For the text-containing cell, return its midpoint in (X, Y) coordinate format. 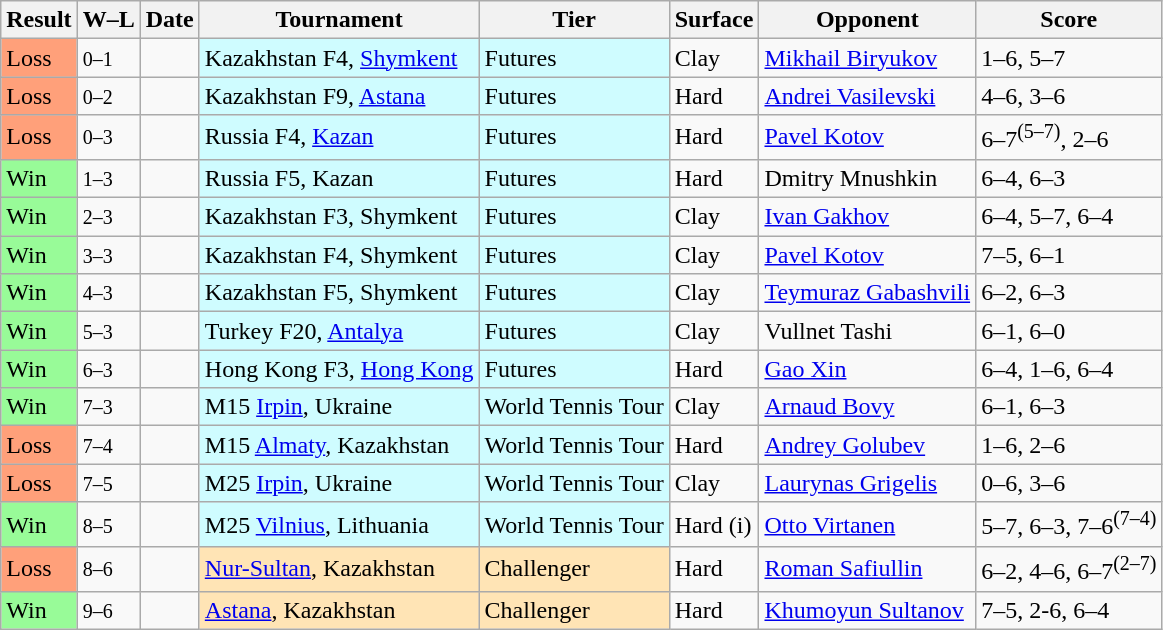
1–6, 5–7 (1069, 58)
Turkey F20, Antalya (339, 331)
4–3 (108, 293)
Andrey Golubev (868, 445)
Astana, Kazakhstan (339, 610)
Date (170, 20)
6–7(5–7), 2–6 (1069, 138)
Hard (i) (714, 524)
7–5 (108, 483)
7–3 (108, 407)
6–3 (108, 369)
9–6 (108, 610)
Ivan Gakhov (868, 217)
0–3 (108, 138)
M25 Vilnius, Lithuania (339, 524)
Arnaud Bovy (868, 407)
Kazakhstan F9, Astana (339, 96)
Hong Kong F3, Hong Kong (339, 369)
6–4, 5–7, 6–4 (1069, 217)
2–3 (108, 217)
5–7, 6–3, 7–6(7–4) (1069, 524)
Otto Virtanen (868, 524)
Tournament (339, 20)
M15 Almaty, Kazakhstan (339, 445)
Kazakhstan F5, Shymkent (339, 293)
Opponent (868, 20)
Roman Safiullin (868, 570)
Result (39, 20)
Tier (574, 20)
6–2, 6–3 (1069, 293)
8–5 (108, 524)
4–6, 3–6 (1069, 96)
Score (1069, 20)
5–3 (108, 331)
6–1, 6–0 (1069, 331)
6–1, 6–3 (1069, 407)
Laurynas Grigelis (868, 483)
Nur-Sultan, Kazakhstan (339, 570)
Russia F4, Kazan (339, 138)
W–L (108, 20)
M25 Irpin, Ukraine (339, 483)
Khumoyun Sultanov (868, 610)
1–3 (108, 178)
0–1 (108, 58)
1–6, 2–6 (1069, 445)
Gao Xin (868, 369)
3–3 (108, 255)
Dmitry Mnushkin (868, 178)
Mikhail Biryukov (868, 58)
Kazakhstan F3, Shymkent (339, 217)
8–6 (108, 570)
Andrei Vasilevski (868, 96)
Teymuraz Gabashvili (868, 293)
0–2 (108, 96)
M15 Irpin, Ukraine (339, 407)
Russia F5, Kazan (339, 178)
0–6, 3–6 (1069, 483)
Vullnet Tashi (868, 331)
7–5, 6–1 (1069, 255)
7–5, 2-6, 6–4 (1069, 610)
6–4, 1–6, 6–4 (1069, 369)
6–4, 6–3 (1069, 178)
Surface (714, 20)
6–2, 4–6, 6–7(2–7) (1069, 570)
7–4 (108, 445)
